Capture the cell that displays the provided text and extract its (X, Y) central coordinate. 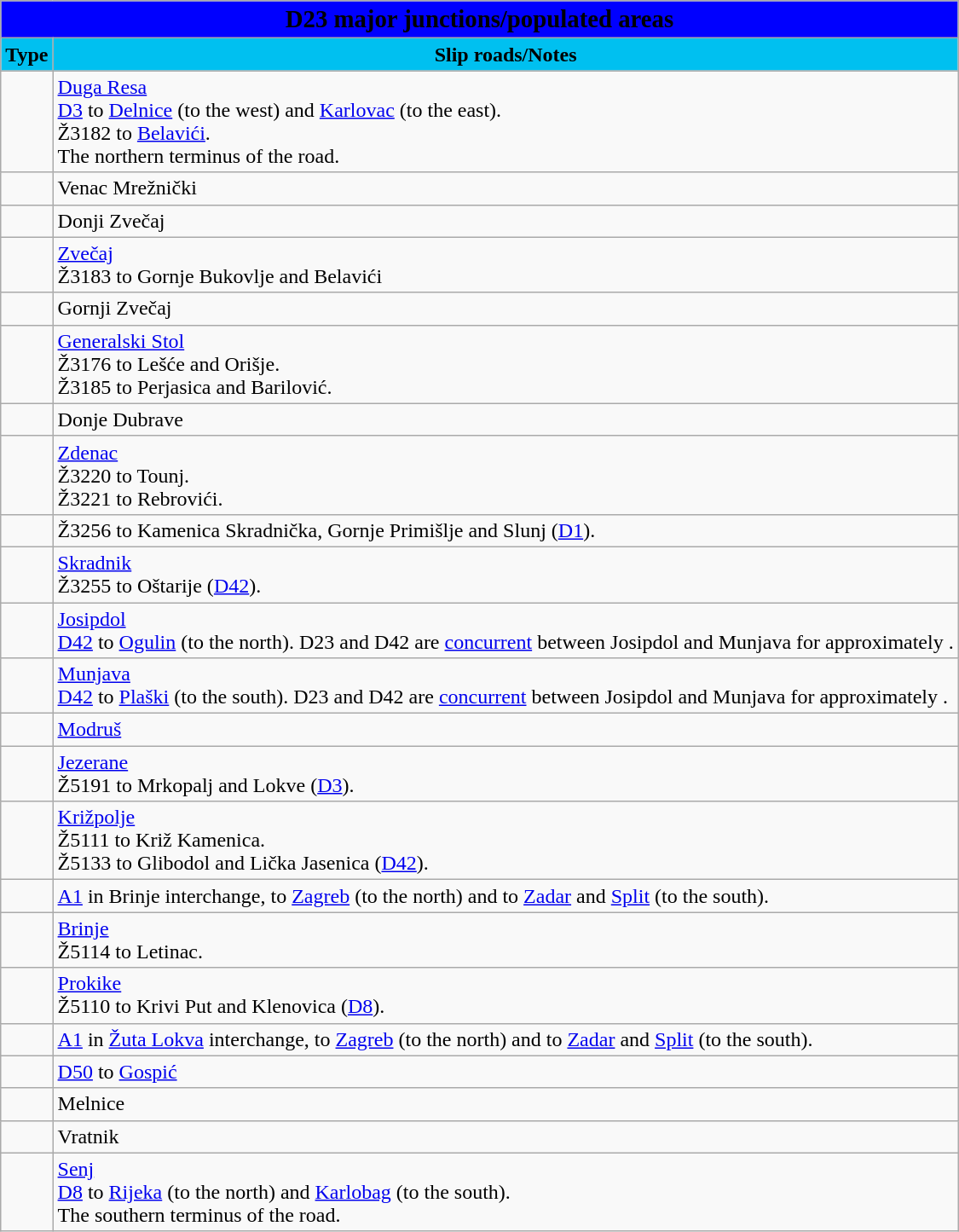
ZvečajŽ3183 to Gornje Bukovlje and Belavići (505, 264)
A1 in Brinje interchange, to Zagreb (to the north) and to Zadar and Split (to the south). (505, 896)
BrinjeŽ5114 to Letinac. (505, 940)
KrižpoljeŽ5111 to Križ Kamenica.Ž5133 to Glibodol and Lička Jasenica (D42). (505, 841)
Munjava D42 to Plaški (to the south). D23 and D42 are concurrent between Josipdol and Munjava for approximately . (505, 685)
Slip roads/Notes (505, 55)
ZdenacŽ3220 to Tounj.Ž3221 to Rebrovići. (505, 475)
Melnice (505, 1104)
D23 major junctions/populated areas (479, 20)
Duga Resa D3 to Delnice (to the west) and Karlovac (to the east).Ž3182 to Belavići.The northern terminus of the road. (505, 121)
Donje Dubrave (505, 419)
Modruš (505, 730)
Ž3256 to Kamenica Skradnička, Gornje Primišlje and Slunj (D1). (505, 530)
Type (27, 55)
ProkikeŽ5110 to Krivi Put and Klenovica (D8). (505, 996)
Gornji Zvečaj (505, 309)
Donji Zvečaj (505, 221)
JezeraneŽ5191 to Mrkopalj and Lokve (D3). (505, 774)
D50 to Gospić (505, 1072)
SkradnikŽ3255 to Oštarije (D42). (505, 575)
A1 in Žuta Lokva interchange, to Zagreb (to the north) and to Zadar and Split (to the south). (505, 1039)
Senj D8 to Rijeka (to the north) and Karlobag (to the south).The southern terminus of the road. (505, 1192)
Vratnik (505, 1137)
Venac Mrežnički (505, 188)
Josipdol D42 to Ogulin (to the north). D23 and D42 are concurrent between Josipdol and Munjava for approximately . (505, 629)
Generalski StolŽ3176 to Lešće and Orišje.Ž3185 to Perjasica and Barilović. (505, 364)
